Capture the cell that displays the provided text and extract its (X, Y) central coordinate. 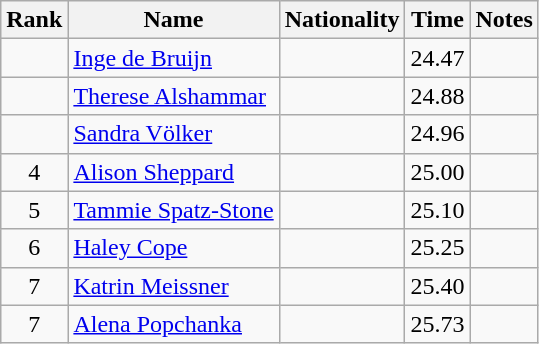
25.40 (438, 286)
Nationality (342, 20)
Alena Popchanka (174, 324)
24.47 (438, 58)
Inge de Bruijn (174, 58)
6 (34, 248)
Notes (504, 20)
25.00 (438, 172)
5 (34, 210)
Katrin Meissner (174, 286)
Time (438, 20)
25.73 (438, 324)
24.96 (438, 134)
Rank (34, 20)
Alison Sheppard (174, 172)
Name (174, 20)
Therese Alshammar (174, 96)
4 (34, 172)
Sandra Völker (174, 134)
Haley Cope (174, 248)
Tammie Spatz-Stone (174, 210)
25.10 (438, 210)
24.88 (438, 96)
25.25 (438, 248)
